For the text-containing cell, return its midpoint in [X, Y] coordinate format. 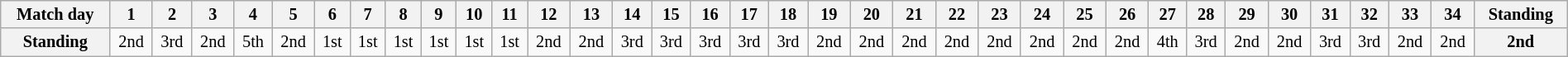
29 [1247, 14]
3 [213, 14]
11 [509, 14]
13 [591, 14]
7 [367, 14]
25 [1085, 14]
2 [172, 14]
21 [915, 14]
17 [749, 14]
9 [438, 14]
15 [672, 14]
12 [549, 14]
28 [1206, 14]
16 [710, 14]
18 [787, 14]
8 [404, 14]
14 [632, 14]
34 [1453, 14]
4th [1168, 42]
6 [332, 14]
Match day [55, 14]
27 [1168, 14]
31 [1330, 14]
1 [131, 14]
22 [957, 14]
5th [253, 42]
5 [294, 14]
30 [1289, 14]
4 [253, 14]
24 [1042, 14]
10 [475, 14]
19 [829, 14]
32 [1370, 14]
20 [872, 14]
26 [1127, 14]
23 [1000, 14]
33 [1410, 14]
